Identify which cell holds the provided text, then report its [x, y] central coordinate. 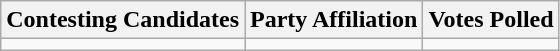
Contesting Candidates [123, 20]
Party Affiliation [334, 20]
Votes Polled [491, 20]
